Capture the cell that displays the provided text and extract its (X, Y) central coordinate. 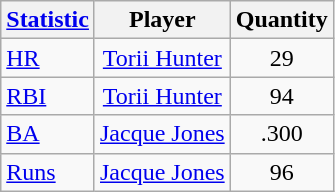
RBI (48, 96)
Statistic (48, 20)
96 (282, 172)
BA (48, 134)
Quantity (282, 20)
Runs (48, 172)
29 (282, 58)
94 (282, 96)
.300 (282, 134)
Player (162, 20)
HR (48, 58)
